Identify which cell holds the provided text, then report its (X, Y) central coordinate. 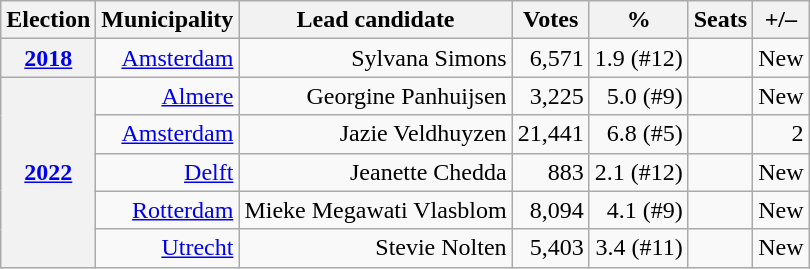
Seats (720, 20)
% (638, 20)
Utrecht (168, 248)
2 (781, 134)
Election (48, 20)
6.8 (#5) (638, 134)
Jeanette Chedda (376, 172)
4.1 (#9) (638, 210)
2.1 (#12) (638, 172)
Georgine Panhuijsen (376, 96)
Lead candidate (376, 20)
Municipality (168, 20)
5.0 (#9) (638, 96)
Jazie Veldhuyzen (376, 134)
6,571 (550, 58)
Rotterdam (168, 210)
883 (550, 172)
Almere (168, 96)
21,441 (550, 134)
8,094 (550, 210)
1.9 (#12) (638, 58)
+/– (781, 20)
2022 (48, 172)
2018 (48, 58)
Stevie Nolten (376, 248)
3.4 (#11) (638, 248)
Mieke Megawati Vlasblom (376, 210)
Sylvana Simons (376, 58)
Votes (550, 20)
Delft (168, 172)
5,403 (550, 248)
3,225 (550, 96)
